Capture the cell that displays the provided text and extract its [x, y] central coordinate. 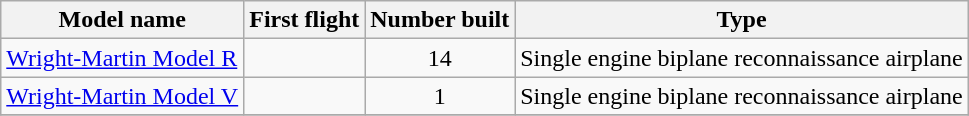
Type [742, 20]
First flight [304, 20]
Model name [122, 20]
Number built [440, 20]
14 [440, 58]
1 [440, 96]
Wright-Martin Model V [122, 96]
Wright-Martin Model R [122, 58]
